Locate the cell with the specified text and output its [x, y] center coordinate. 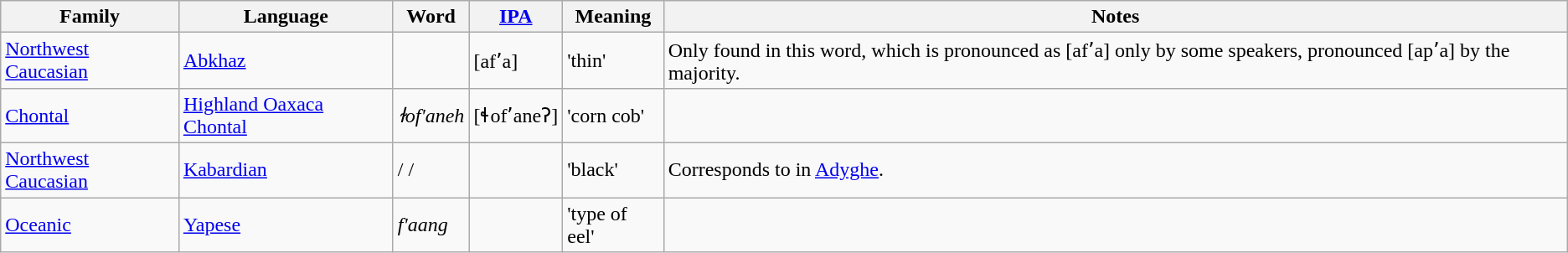
Word [431, 17]
'black' [613, 169]
Notes [1116, 17]
Chontal [90, 116]
IPA [516, 17]
'thin' [613, 60]
Corresponds to in Adyghe. [1116, 169]
Family [90, 17]
'corn cob' [613, 116]
ɫof'aneh [431, 116]
f'aang [431, 225]
Language [286, 17]
Kabardian [286, 169]
Abkhaz [286, 60]
Meaning [613, 17]
[afʼa] [516, 60]
[ɬofʼaneʔ] [516, 116]
Highland Oaxaca Chontal [286, 116]
Yapese [286, 225]
Oceanic [90, 225]
'type of eel' [613, 225]
/ / [431, 169]
Only found in this word, which is pronounced as [afʼa] only by some speakers, pronounced [apʼa] by the majority. [1116, 60]
